Return the (X, Y) coordinate for the center point of the cell that contains the specified text.  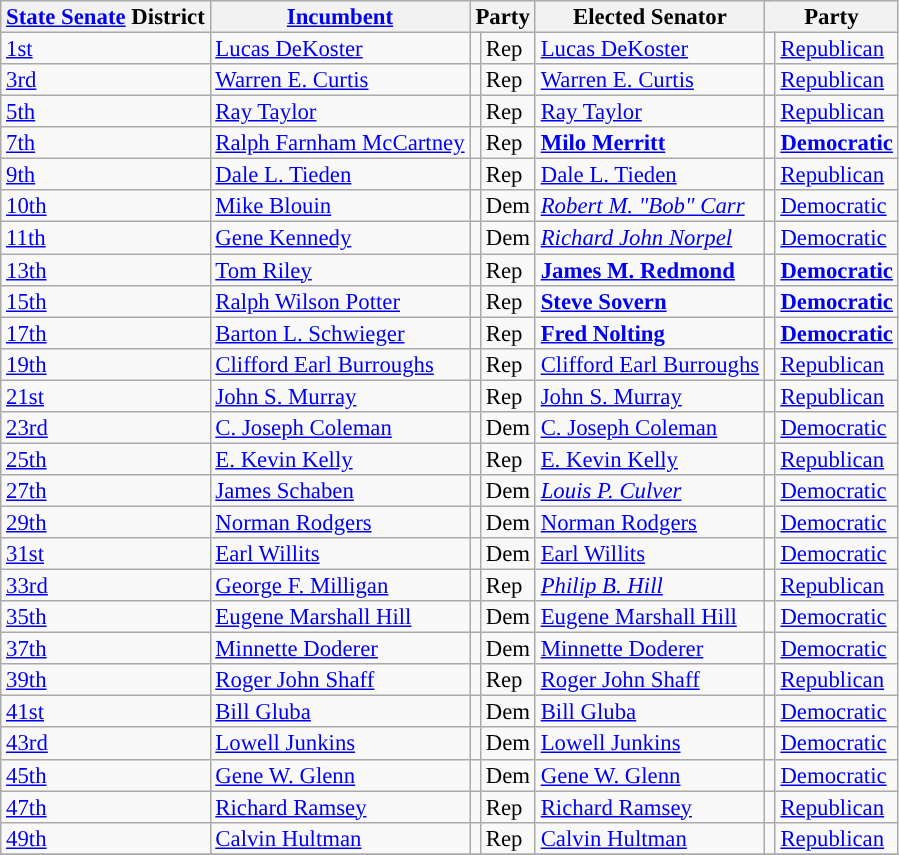
Incumbent (340, 17)
33rd (106, 586)
James Schaben (340, 491)
47th (106, 807)
James M. Redmond (650, 270)
Louis P. Culver (650, 491)
9th (106, 175)
10th (106, 206)
39th (106, 680)
Ralph Wilson Potter (340, 301)
George F. Milligan (340, 586)
1st (106, 49)
Mike Blouin (340, 206)
Elected Senator (650, 17)
3rd (106, 80)
35th (106, 617)
25th (106, 459)
Tom Riley (340, 270)
11th (106, 238)
Richard John Norpel (650, 238)
Robert M. "Bob" Carr (650, 206)
27th (106, 491)
17th (106, 333)
21st (106, 396)
5th (106, 112)
Milo Merritt (650, 143)
23rd (106, 428)
Steve Sovern (650, 301)
49th (106, 838)
19th (106, 364)
Barton L. Schwieger (340, 333)
State Senate District (106, 17)
45th (106, 775)
Fred Nolting (650, 333)
15th (106, 301)
41st (106, 712)
Gene Kennedy (340, 238)
43rd (106, 744)
13th (106, 270)
Ralph Farnham McCartney (340, 143)
37th (106, 649)
31st (106, 554)
29th (106, 522)
7th (106, 143)
Philip B. Hill (650, 586)
